Output the [x, y] coordinate of the center of the cell containing the given text.  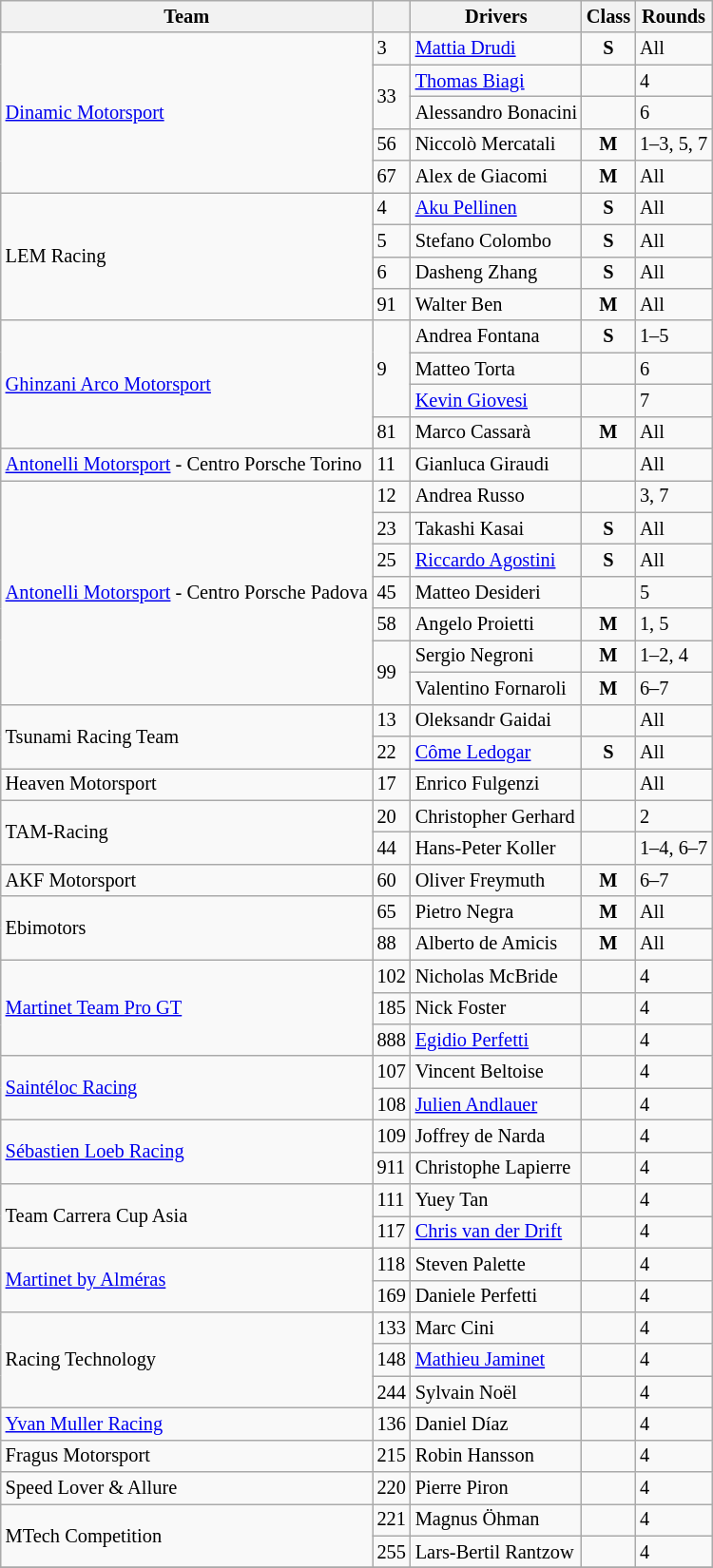
Alessandro Bonacini [496, 112]
Kevin Giovesi [496, 400]
108 [392, 1104]
TAM-Racing [186, 832]
Joffrey de Narda [496, 1136]
58 [392, 624]
Yvan Muller Racing [186, 1424]
Mathieu Jaminet [496, 1360]
13 [392, 720]
Antonelli Motorsport - Centro Porsche Torino [186, 465]
Sylvain Noël [496, 1392]
107 [392, 1072]
133 [392, 1328]
911 [392, 1168]
Sergio Negroni [496, 656]
60 [392, 880]
Heaven Motorsport [186, 784]
91 [392, 304]
Valentino Fornaroli [496, 688]
Speed Lover & Allure [186, 1488]
Matteo Torta [496, 369]
136 [392, 1424]
118 [392, 1264]
MTech Competition [186, 1536]
1–3, 5, 7 [673, 144]
Mattia Drudi [496, 48]
Daniel Díaz [496, 1424]
Dasheng Zhang [496, 273]
102 [392, 976]
Pierre Piron [496, 1488]
Fragus Motorsport [186, 1456]
2 [673, 816]
Sébastien Loeb Racing [186, 1152]
Thomas Biagi [496, 81]
17 [392, 784]
Chris van der Drift [496, 1232]
Team [186, 16]
Team Carrera Cup Asia [186, 1216]
220 [392, 1488]
65 [392, 912]
1–2, 4 [673, 656]
Andrea Russo [496, 496]
111 [392, 1200]
Niccolò Mercatali [496, 144]
Côme Ledogar [496, 752]
12 [392, 496]
Drivers [496, 16]
Antonelli Motorsport - Centro Porsche Padova [186, 592]
Andrea Fontana [496, 336]
148 [392, 1360]
Enrico Fulgenzi [496, 784]
169 [392, 1296]
AKF Motorsport [186, 880]
1–4, 6–7 [673, 848]
888 [392, 1040]
88 [392, 944]
Egidio Perfetti [496, 1040]
1, 5 [673, 624]
Martinet Team Pro GT [186, 1007]
Pietro Negra [496, 912]
Yuey Tan [496, 1200]
Christophe Lapierre [496, 1168]
221 [392, 1520]
Robin Hansson [496, 1456]
Saintéloc Racing [186, 1087]
Takashi Kasai [496, 528]
Rounds [673, 16]
3 [392, 48]
Racing Technology [186, 1359]
Class [608, 16]
215 [392, 1456]
9 [392, 369]
Dinamic Motorsport [186, 112]
Marc Cini [496, 1328]
22 [392, 752]
81 [392, 432]
Ebimotors [186, 927]
Matteo Desideri [496, 592]
Ghinzani Arco Motorsport [186, 384]
Stefano Colombo [496, 240]
67 [392, 177]
Vincent Beltoise [496, 1072]
3, 7 [673, 496]
1–5 [673, 336]
Julien Andlauer [496, 1104]
185 [392, 1008]
99 [392, 671]
Christopher Gerhard [496, 816]
Riccardo Agostini [496, 560]
7 [673, 400]
Daniele Perfetti [496, 1296]
Martinet by Alméras [186, 1279]
LEM Racing [186, 257]
33 [392, 97]
255 [392, 1552]
Lars-Bertil Rantzow [496, 1552]
20 [392, 816]
45 [392, 592]
Aku Pellinen [496, 208]
56 [392, 144]
Tsunami Racing Team [186, 736]
Hans-Peter Koller [496, 848]
Oliver Freymuth [496, 880]
Angelo Proietti [496, 624]
244 [392, 1392]
Magnus Öhman [496, 1520]
23 [392, 528]
Nick Foster [496, 1008]
Gianluca Giraudi [496, 465]
Walter Ben [496, 304]
Oleksandr Gaidai [496, 720]
Alberto de Amicis [496, 944]
117 [392, 1232]
44 [392, 848]
25 [392, 560]
Alex de Giacomi [496, 177]
11 [392, 465]
Marco Cassarà [496, 432]
Nicholas McBride [496, 976]
Steven Palette [496, 1264]
109 [392, 1136]
